Return the (x, y) coordinate for the center point of the cell that contains the specified text.  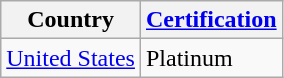
Certification (211, 20)
Country (71, 20)
United States (71, 58)
Platinum (211, 58)
